Return [x, y] of the center of cell containing provided text 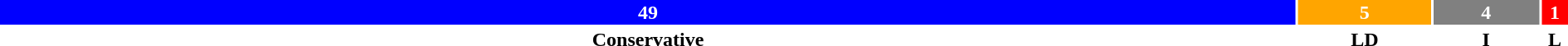
49 [648, 12]
5 [1364, 12]
4 [1486, 12]
1 [1555, 12]
